Find where the given text appears and provide that cell's center as (x, y) coordinate. 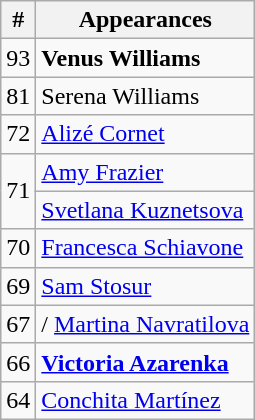
Svetlana Kuznetsova (146, 210)
67 (18, 324)
81 (18, 96)
Victoria Azarenka (146, 362)
93 (18, 58)
Appearances (146, 20)
Alizé Cornet (146, 134)
Amy Frazier (146, 172)
69 (18, 286)
# (18, 20)
Venus Williams (146, 58)
66 (18, 362)
70 (18, 248)
Conchita Martínez (146, 400)
/ Martina Navratilova (146, 324)
Serena Williams (146, 96)
72 (18, 134)
Sam Stosur (146, 286)
71 (18, 191)
64 (18, 400)
Francesca Schiavone (146, 248)
